Return the [x, y] coordinate for the center point of the cell that contains the specified text.  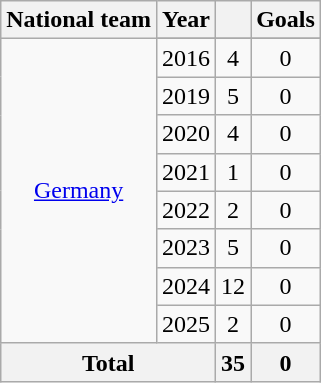
2023 [186, 248]
2019 [186, 96]
Goals [286, 20]
2020 [186, 134]
2025 [186, 324]
1 [234, 172]
2024 [186, 286]
35 [234, 362]
12 [234, 286]
2016 [186, 58]
Germany [79, 191]
2022 [186, 210]
Total [108, 362]
National team [79, 20]
2021 [186, 172]
Year [186, 20]
